Search for the cell housing the specified text and yield its [X, Y] center coordinate. 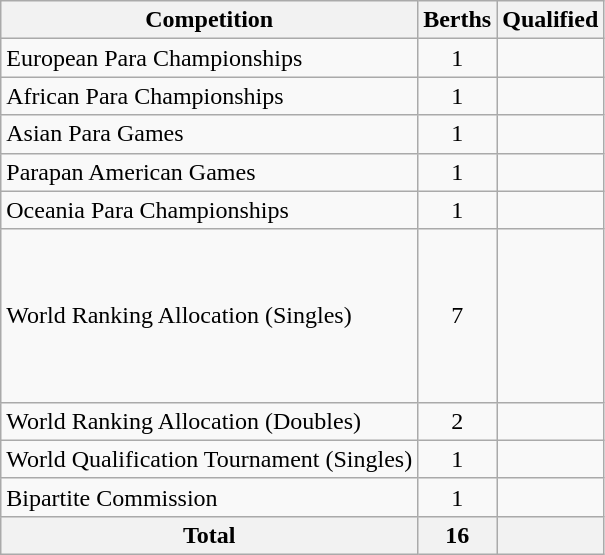
European Para Championships [210, 58]
Total [210, 535]
Berths [458, 20]
World Ranking Allocation (Doubles) [210, 421]
16 [458, 535]
Bipartite Commission [210, 497]
World Qualification Tournament (Singles) [210, 459]
Competition [210, 20]
Qualified [550, 20]
7 [458, 316]
Parapan American Games [210, 172]
World Ranking Allocation (Singles) [210, 316]
2 [458, 421]
Asian Para Games [210, 134]
Oceania Para Championships [210, 210]
African Para Championships [210, 96]
